For the text-containing cell, return its midpoint in (x, y) coordinate format. 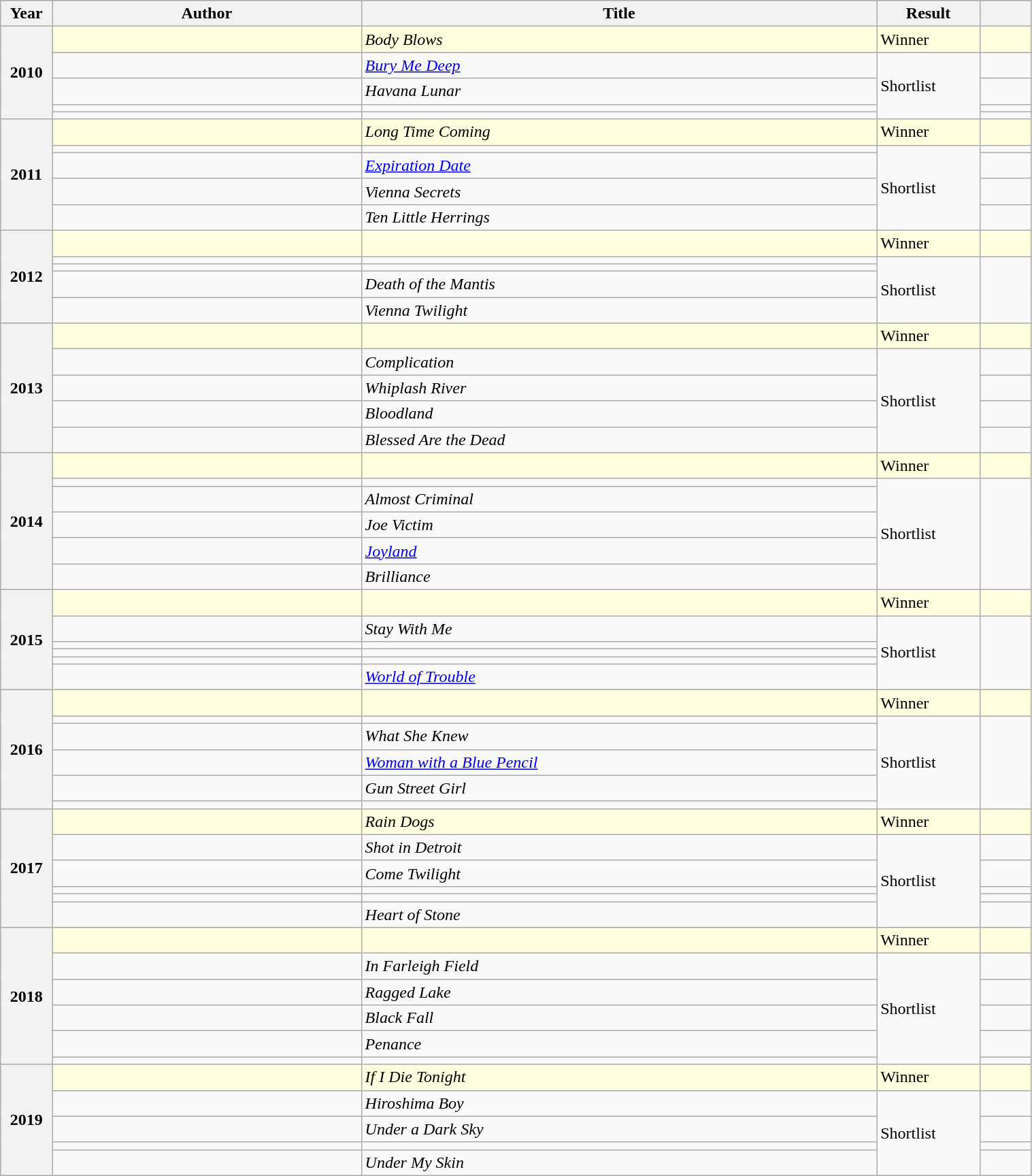
2015 (27, 640)
Ten Little Herrings (619, 217)
In Farleigh Field (619, 966)
2019 (27, 1120)
Bury Me Deep (619, 65)
Brilliance (619, 576)
Black Fall (619, 1018)
2011 (27, 174)
2013 (27, 388)
Shot in Detroit (619, 847)
2016 (27, 749)
Under a Dark Sky (619, 1129)
What She Knew (619, 736)
2012 (27, 276)
World of Trouble (619, 677)
Complication (619, 362)
Long Time Coming (619, 132)
Title (619, 14)
Woman with a Blue Pencil (619, 762)
Havana Lunar (619, 91)
Blessed Are the Dead (619, 440)
Year (27, 14)
Bloodland (619, 414)
Joyland (619, 551)
Come Twilight (619, 873)
Penance (619, 1044)
Vienna Twilight (619, 310)
2018 (27, 996)
Ragged Lake (619, 992)
Gun Street Girl (619, 788)
Author (207, 14)
Heart of Stone (619, 914)
2014 (27, 521)
If I Die Tonight (619, 1077)
Almost Criminal (619, 499)
Under My Skin (619, 1162)
Rain Dogs (619, 821)
Death of the Mantis (619, 284)
Body Blows (619, 39)
2017 (27, 868)
Result (929, 14)
Hiroshima Boy (619, 1103)
Joe Victim (619, 525)
Stay With Me (619, 628)
2010 (27, 73)
Whiplash River (619, 388)
Expiration Date (619, 165)
Vienna Secrets (619, 191)
